Pinpoint the cell where the given text exists, returning its (X, Y) midpoint coordinate. 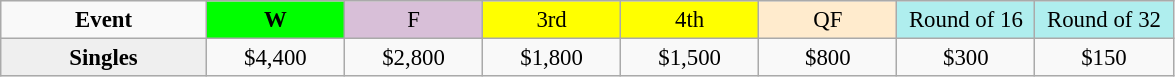
$1,800 (552, 58)
$4,400 (275, 58)
$2,800 (413, 58)
3rd (552, 20)
$1,500 (690, 58)
Round of 32 (1104, 20)
$300 (966, 58)
Event (104, 20)
F (413, 20)
Singles (104, 58)
$150 (1104, 58)
Round of 16 (966, 20)
QF (828, 20)
W (275, 20)
4th (690, 20)
$800 (828, 58)
